Capture the cell that displays the provided text and extract its [X, Y] central coordinate. 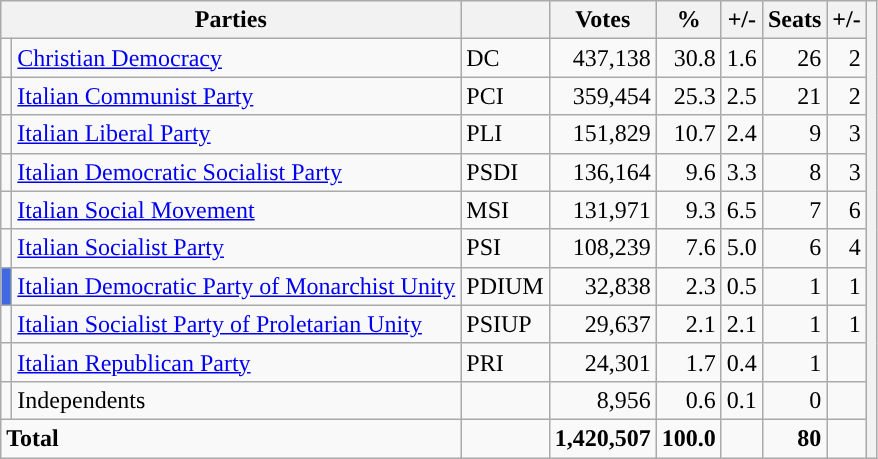
6.5 [742, 210]
24,301 [602, 362]
3.3 [742, 172]
21 [794, 96]
% [688, 20]
Italian Democratic Party of Monarchist Unity [236, 286]
Italian Democratic Socialist Party [236, 172]
0.5 [742, 286]
Italian Republican Party [236, 362]
80 [794, 438]
1.7 [688, 362]
Italian Social Movement [236, 210]
Votes [602, 20]
Independents [236, 400]
8 [794, 172]
151,829 [602, 134]
100.0 [688, 438]
PSIUP [505, 324]
2.4 [742, 134]
5.0 [742, 248]
Italian Socialist Party [236, 248]
9.3 [688, 210]
108,239 [602, 248]
26 [794, 58]
131,971 [602, 210]
1.6 [742, 58]
Christian Democracy [236, 58]
9 [794, 134]
0.4 [742, 362]
10.7 [688, 134]
4 [846, 248]
PRI [505, 362]
359,454 [602, 96]
PSI [505, 248]
PSDI [505, 172]
Parties [231, 20]
0.6 [688, 400]
29,637 [602, 324]
2.5 [742, 96]
32,838 [602, 286]
1,420,507 [602, 438]
Italian Liberal Party [236, 134]
0 [794, 400]
7.6 [688, 248]
Seats [794, 20]
Italian Socialist Party of Proletarian Unity [236, 324]
9.6 [688, 172]
25.3 [688, 96]
PLI [505, 134]
0.1 [742, 400]
8,956 [602, 400]
MSI [505, 210]
Total [231, 438]
30.8 [688, 58]
2.3 [688, 286]
437,138 [602, 58]
136,164 [602, 172]
PDIUM [505, 286]
DC [505, 58]
Italian Communist Party [236, 96]
PCI [505, 96]
7 [794, 210]
